Return [X, Y] of the center of cell containing provided text 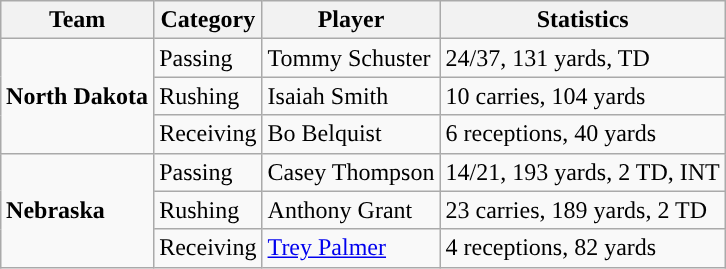
Team [78, 20]
6 receptions, 40 yards [582, 134]
24/37, 131 yards, TD [582, 58]
23 carries, 189 yards, 2 TD [582, 210]
Casey Thompson [351, 172]
Category [208, 20]
14/21, 193 yards, 2 TD, INT [582, 172]
Player [351, 20]
Nebraska [78, 210]
Anthony Grant [351, 210]
Isaiah Smith [351, 96]
Statistics [582, 20]
North Dakota [78, 96]
Bo Belquist [351, 134]
Trey Palmer [351, 248]
10 carries, 104 yards [582, 96]
Tommy Schuster [351, 58]
4 receptions, 82 yards [582, 248]
